From the cell containing the given text, extract its center point as (x, y) coordinate. 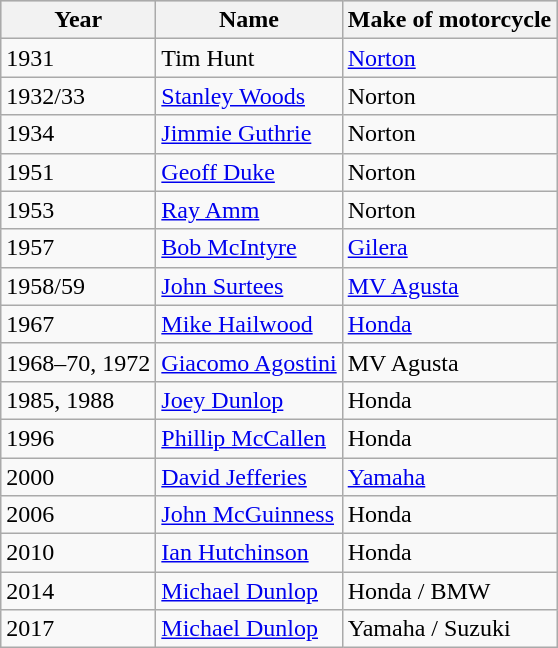
Yamaha (450, 477)
1957 (78, 248)
Geoff Duke (249, 172)
1932/33 (78, 96)
1968–70, 1972 (78, 362)
Year (78, 20)
Honda / BMW (450, 591)
2000 (78, 477)
Gilera (450, 248)
Name (249, 20)
Tim Hunt (249, 58)
1934 (78, 134)
1951 (78, 172)
Joey Dunlop (249, 400)
Phillip McCallen (249, 438)
1985, 1988 (78, 400)
1996 (78, 438)
Giacomo Agostini (249, 362)
John Surtees (249, 286)
Make of motorcycle (450, 20)
2010 (78, 553)
Ray Amm (249, 210)
2017 (78, 629)
John McGuinness (249, 515)
2014 (78, 591)
Ian Hutchinson (249, 553)
1958/59 (78, 286)
Yamaha / Suzuki (450, 629)
Jimmie Guthrie (249, 134)
1967 (78, 324)
Bob McIntyre (249, 248)
David Jefferies (249, 477)
1931 (78, 58)
2006 (78, 515)
1953 (78, 210)
Mike Hailwood (249, 324)
Stanley Woods (249, 96)
